From the cell containing the given text, extract its center point as [X, Y] coordinate. 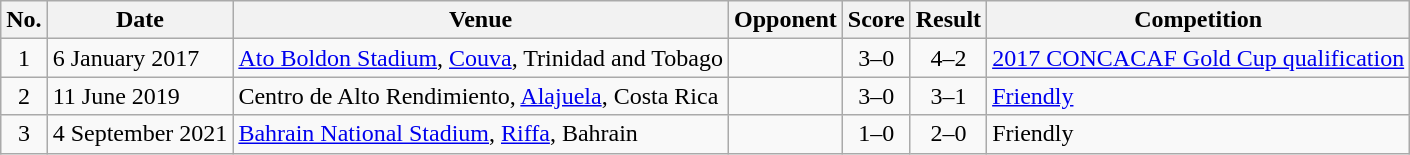
Centro de Alto Rendimiento, Alajuela, Costa Rica [481, 96]
Result [948, 20]
No. [24, 20]
Ato Boldon Stadium, Couva, Trinidad and Tobago [481, 58]
2–0 [948, 134]
Date [140, 20]
Competition [1198, 20]
4–2 [948, 58]
1–0 [876, 134]
6 January 2017 [140, 58]
1 [24, 58]
Score [876, 20]
Venue [481, 20]
11 June 2019 [140, 96]
2017 CONCACAF Gold Cup qualification [1198, 58]
3 [24, 134]
3–1 [948, 96]
2 [24, 96]
Opponent [785, 20]
4 September 2021 [140, 134]
Bahrain National Stadium, Riffa, Bahrain [481, 134]
